Scan for the cell matching the given text and deliver its [x, y] coordinate at center. 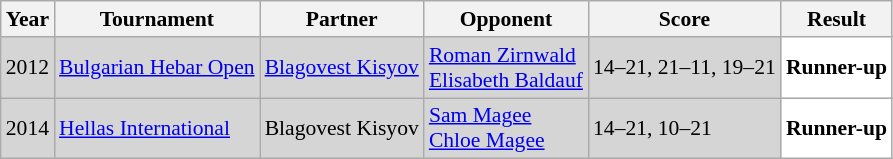
Sam Magee Chloe Magee [506, 128]
Result [836, 19]
14–21, 21–11, 19–21 [684, 68]
Partner [342, 19]
Opponent [506, 19]
2014 [28, 128]
Score [684, 19]
Tournament [157, 19]
14–21, 10–21 [684, 128]
Roman Zirnwald Elisabeth Baldauf [506, 68]
Bulgarian Hebar Open [157, 68]
2012 [28, 68]
Hellas International [157, 128]
Year [28, 19]
